Determine the (x, y) coordinate at the center of the cell enclosing the given text.  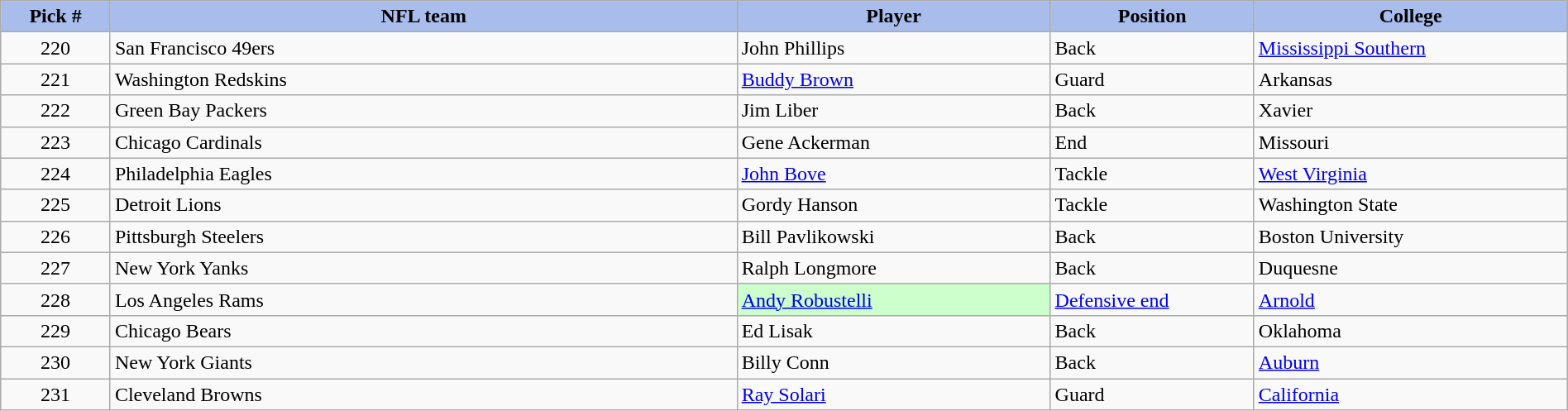
Washington State (1411, 205)
Auburn (1411, 362)
222 (56, 111)
Xavier (1411, 111)
Chicago Cardinals (423, 142)
California (1411, 394)
Detroit Lions (423, 205)
226 (56, 237)
John Phillips (893, 48)
Billy Conn (893, 362)
Missouri (1411, 142)
Gene Ackerman (893, 142)
Buddy Brown (893, 79)
Cleveland Browns (423, 394)
Gordy Hanson (893, 205)
Chicago Bears (423, 331)
Duquesne (1411, 268)
Pittsburgh Steelers (423, 237)
Bill Pavlikowski (893, 237)
John Bove (893, 174)
West Virginia (1411, 174)
NFL team (423, 17)
Oklahoma (1411, 331)
New York Yanks (423, 268)
230 (56, 362)
229 (56, 331)
220 (56, 48)
228 (56, 299)
End (1152, 142)
Arkansas (1411, 79)
Green Bay Packers (423, 111)
223 (56, 142)
Player (893, 17)
227 (56, 268)
Mississippi Southern (1411, 48)
Ed Lisak (893, 331)
Arnold (1411, 299)
College (1411, 17)
Los Angeles Rams (423, 299)
225 (56, 205)
Pick # (56, 17)
Washington Redskins (423, 79)
Position (1152, 17)
Andy Robustelli (893, 299)
Jim Liber (893, 111)
Ray Solari (893, 394)
Philadelphia Eagles (423, 174)
231 (56, 394)
New York Giants (423, 362)
Boston University (1411, 237)
224 (56, 174)
Ralph Longmore (893, 268)
Defensive end (1152, 299)
221 (56, 79)
San Francisco 49ers (423, 48)
